Detect which cell encompasses the target text, then output its [x, y] center coordinate. 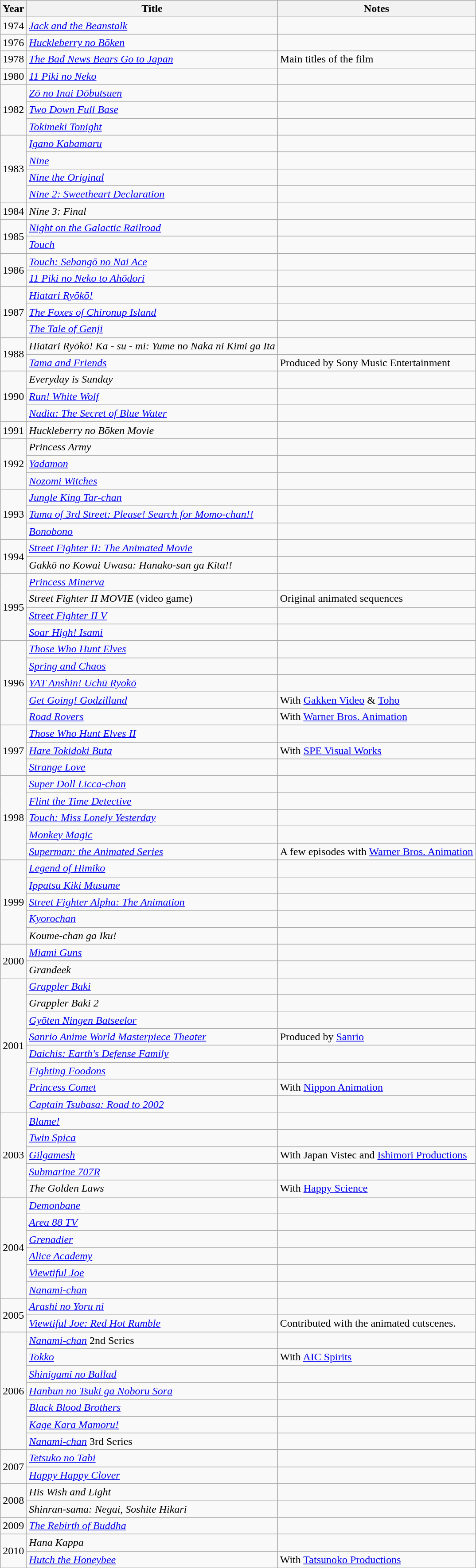
Monkey Magic [152, 835]
1998 [13, 818]
Demonbane [152, 1205]
1984 [13, 211]
2006 [13, 1391]
The Rebirth of Buddha [152, 1525]
Princess Comet [152, 1088]
Street Fighter II MOVIE (video game) [152, 599]
Princess Army [152, 447]
1988 [13, 354]
1991 [13, 430]
1986 [13, 270]
With SPE Visual Works [377, 751]
Black Blood Brothers [152, 1408]
1999 [13, 902]
Touch: Sebangō no Nai Ace [152, 262]
Flint the Time Detective [152, 801]
Tetsuko no Tabi [152, 1458]
Run! White Wolf [152, 396]
Alice Academy [152, 1256]
Original animated sequences [377, 599]
2008 [13, 1500]
Superman: the Animated Series [152, 852]
Shinran-sama: Negai, Soshite Hikari [152, 1509]
1978 [13, 59]
2010 [13, 1551]
Tokko [152, 1357]
1995 [13, 607]
With Happy Science [377, 1189]
1976 [13, 43]
With Nippon Animation [377, 1088]
Princess Minerva [152, 582]
Twin Spica [152, 1138]
Jack and the Beanstalk [152, 26]
Those Who Hunt Elves II [152, 733]
Nine [152, 160]
Miami Guns [152, 952]
Zō no Inai Dōbutsuen [152, 93]
Yadamon [152, 464]
Road Rovers [152, 716]
1980 [13, 76]
Year [13, 9]
1997 [13, 750]
Gakkō no Kowai Uwasa: Hanako-san ga Kita!! [152, 565]
Grenadier [152, 1239]
1993 [13, 515]
The Golden Laws [152, 1189]
Area 88 TV [152, 1222]
Get Going! Godzilland [152, 700]
Bonobono [152, 531]
Super Doll Licca-chan [152, 784]
Nine the Original [152, 177]
1974 [13, 26]
Those Who Hunt Elves [152, 649]
YAT Anshin! Uchū Ryokō [152, 683]
Night on the Galactic Railroad [152, 228]
Hare Tokidoki Buta [152, 751]
Nine 3: Final [152, 211]
Street Fighter II V [152, 616]
Tokimeki Tonight [152, 127]
11 Piki no Neko [152, 76]
Arashi no Yoru ni [152, 1307]
Nanami-chan [152, 1290]
Everyday is Sunday [152, 379]
Daichis: Earth's Defense Family [152, 1054]
Produced by Sony Music Entertainment [377, 363]
1983 [13, 169]
Produced by Sanrio [377, 1037]
Grandeek [152, 969]
Ippatsu Kiki Musume [152, 885]
Koume-chan ga Iku! [152, 936]
Blame! [152, 1121]
2001 [13, 1045]
Spring and Chaos [152, 666]
Notes [377, 9]
Huckleberry no Bōken [152, 43]
Nozomi Witches [152, 480]
Contributed with the animated cutscenes. [377, 1324]
Strange Love [152, 767]
With Gakken Video & Toho [377, 700]
Nanami-chan 3rd Series [152, 1441]
Captain Tsubasa: Road to 2002 [152, 1104]
His Wish and Light [152, 1492]
Street Fighter II: The Animated Movie [152, 548]
Viewtiful Joe: Red Hot Rumble [152, 1324]
2007 [13, 1467]
Soar High! Isami [152, 632]
1996 [13, 683]
2003 [13, 1155]
Nadia: The Secret of Blue Water [152, 413]
Viewtiful Joe [152, 1273]
1992 [13, 464]
Tama of 3rd Street: Please! Search for Momo-chan!! [152, 515]
A few episodes with Warner Bros. Animation [377, 852]
1982 [13, 110]
Kage Kara Mamoru! [152, 1425]
Hanbun no Tsuki ga Noboru Sora [152, 1391]
The Foxes of Chironup Island [152, 312]
Kyorochan [152, 919]
With AIC Spirits [377, 1357]
Street Fighter Alpha: The Animation [152, 902]
11 Piki no Neko to Ahōdori [152, 279]
Fighting Foodons [152, 1071]
Huckleberry no Bōken Movie [152, 430]
Sanrio Anime World Masterpiece Theater [152, 1037]
2004 [13, 1247]
Tama and Friends [152, 363]
Touch [152, 245]
2009 [13, 1525]
With Warner Bros. Animation [377, 716]
1985 [13, 236]
Shinigami no Ballad [152, 1374]
Hana Kappa [152, 1542]
Happy Happy Clover [152, 1475]
1990 [13, 396]
Hiatari Ryōkō! Ka - su - mi: Yume no Naka ni Kimi ga Ita [152, 346]
Nine 2: Sweetheart Declaration [152, 194]
Grappler Baki [152, 986]
Two Down Full Base [152, 110]
Main titles of the film [377, 59]
2005 [13, 1315]
Hutch the Honeybee [152, 1559]
Grappler Baki 2 [152, 1003]
Legend of Himiko [152, 868]
With Japan Vistec and Ishimori Productions [377, 1155]
Touch: Miss Lonely Yesterday [152, 818]
Nanami-chan 2nd Series [152, 1340]
Hiatari Ryōkō! [152, 295]
The Bad News Bears Go to Japan [152, 59]
2000 [13, 961]
With Tatsunoko Productions [377, 1559]
Jungle King Tar-chan [152, 498]
1994 [13, 557]
Submarine 707R [152, 1172]
The Tale of Genji [152, 329]
Gyōten Ningen Batseelor [152, 1020]
Igano Kabamaru [152, 143]
Title [152, 9]
Gilgamesh [152, 1155]
1987 [13, 312]
